Search for the cell housing the specified text and yield its (X, Y) center coordinate. 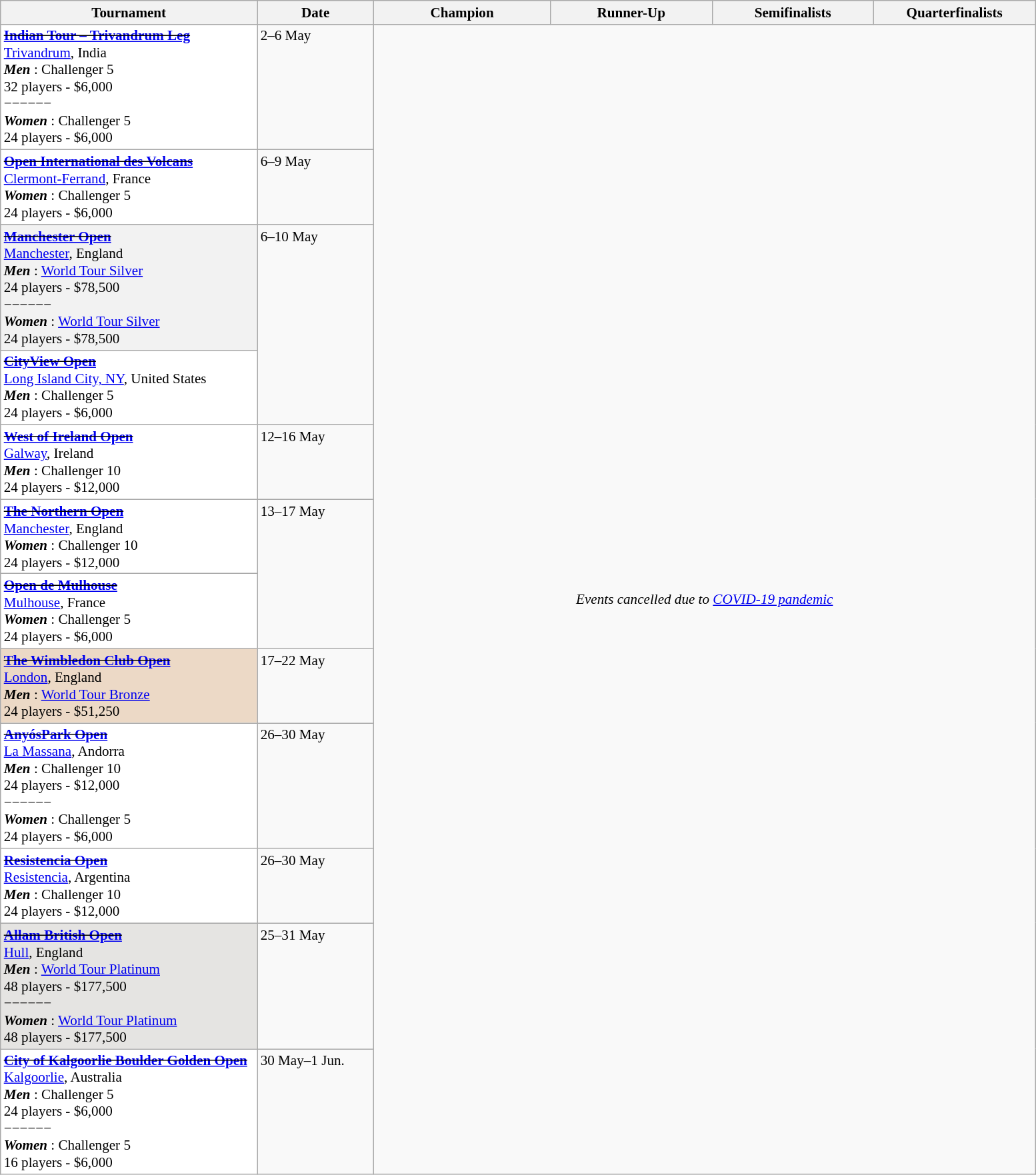
AnyósPark Open La Massana, Andorra Men : Challenger 1024 players - $12,000−−−−−− Women : Challenger 524 players - $6,000 (129, 786)
The Wimbledon Club Open London, England Men : World Tour Bronze24 players - $51,250 (129, 686)
Tournament (129, 12)
West of Ireland Open Galway, Ireland Men : Challenger 1024 players - $12,000 (129, 462)
2–6 May (316, 87)
17–22 May (316, 686)
6–9 May (316, 187)
Semifinalists (793, 12)
Events cancelled due to COVID-19 pandemic (705, 599)
Date (316, 12)
Champion (463, 12)
Quarterfinalists (954, 12)
Resistencia Open Resistencia, Argentina Men : Challenger 1024 players - $12,000 (129, 886)
25–31 May (316, 986)
Open de Mulhouse Mulhouse, France Women : Challenger 524 players - $6,000 (129, 611)
CityView Open Long Island City, NY, United States Men : Challenger 524 players - $6,000 (129, 387)
6–10 May (316, 325)
Manchester Open Manchester, England Men : World Tour Silver24 players - $78,500−−−−−− Women : World Tour Silver24 players - $78,500 (129, 287)
Runner-Up (631, 12)
Allam British Open Hull, England Men : World Tour Platinum48 players - $177,500−−−−−− Women : World Tour Platinum48 players - $177,500 (129, 986)
13–17 May (316, 574)
Indian Tour – Trivandrum Leg Trivandrum, India Men : Challenger 532 players - $6,000−−−−−− Women : Challenger 524 players - $6,000 (129, 87)
30 May–1 Jun. (316, 1112)
Open International des Volcans Clermont-Ferrand, France Women : Challenger 524 players - $6,000 (129, 187)
The Northern Open Manchester, England Women : Challenger 1024 players - $12,000 (129, 537)
City of Kalgoorlie Boulder Golden Open Kalgoorlie, Australia Men : Challenger 524 players - $6,000−−−−−− Women : Challenger 516 players - $6,000 (129, 1112)
12–16 May (316, 462)
